Find where the given text appears and provide that cell's center as (X, Y) coordinate. 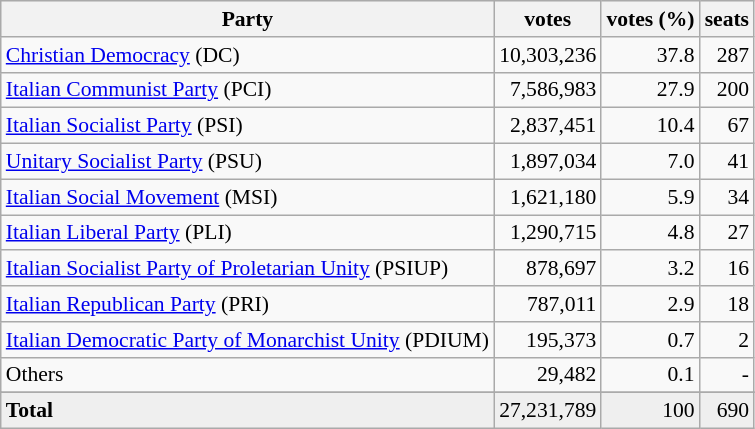
27,231,789 (548, 411)
7.0 (650, 162)
34 (727, 197)
16 (727, 269)
100 (650, 411)
Italian Liberal Party (PLI) (248, 233)
287 (727, 55)
18 (727, 304)
690 (727, 411)
Unitary Socialist Party (PSU) (248, 162)
200 (727, 90)
41 (727, 162)
Party (248, 19)
787,011 (548, 304)
67 (727, 126)
votes (548, 19)
5.9 (650, 197)
27 (727, 233)
0.1 (650, 375)
2.9 (650, 304)
Italian Socialist Party (PSI) (248, 126)
1,290,715 (548, 233)
878,697 (548, 269)
10.4 (650, 126)
Italian Social Movement (MSI) (248, 197)
2,837,451 (548, 126)
7,586,983 (548, 90)
Italian Communist Party (PCI) (248, 90)
Total (248, 411)
195,373 (548, 340)
37.8 (650, 55)
Christian Democracy (DC) (248, 55)
Italian Socialist Party of Proletarian Unity (PSIUP) (248, 269)
votes (%) (650, 19)
0.7 (650, 340)
27.9 (650, 90)
2 (727, 340)
seats (727, 19)
10,303,236 (548, 55)
Italian Republican Party (PRI) (248, 304)
3.2 (650, 269)
1,621,180 (548, 197)
- (727, 375)
1,897,034 (548, 162)
4.8 (650, 233)
29,482 (548, 375)
Others (248, 375)
Italian Democratic Party of Monarchist Unity (PDIUM) (248, 340)
